Pinpoint the cell where the given text exists, returning its (x, y) midpoint coordinate. 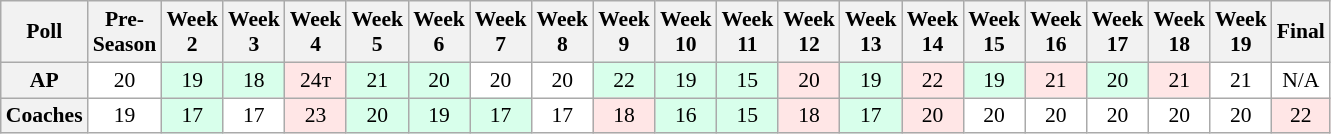
16 (686, 116)
N/A (1301, 80)
23 (316, 116)
Poll (44, 32)
Week18 (1179, 32)
AP (44, 80)
Week8 (562, 32)
Week2 (192, 32)
Week19 (1241, 32)
Pre-Season (125, 32)
Coaches (44, 116)
Week7 (501, 32)
Week16 (1056, 32)
Week6 (439, 32)
Week12 (809, 32)
Week17 (1118, 32)
Week11 (748, 32)
24т (316, 80)
Week9 (624, 32)
Week5 (377, 32)
Week15 (994, 32)
Week4 (316, 32)
Week3 (254, 32)
Week10 (686, 32)
Week13 (871, 32)
Week14 (933, 32)
Final (1301, 32)
